Capture the cell that displays the provided text and extract its (X, Y) central coordinate. 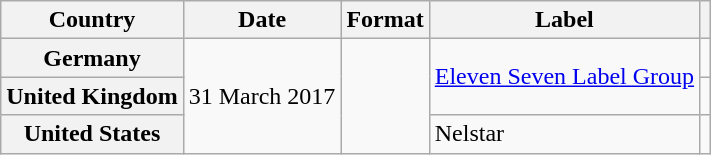
United Kingdom (92, 96)
Format (385, 20)
Date (262, 20)
Germany (92, 58)
Country (92, 20)
United States (92, 134)
Eleven Seven Label Group (564, 77)
Label (564, 20)
Nelstar (564, 134)
31 March 2017 (262, 96)
